Provide the [x, y] coordinate of the cell's center where the given text is located.  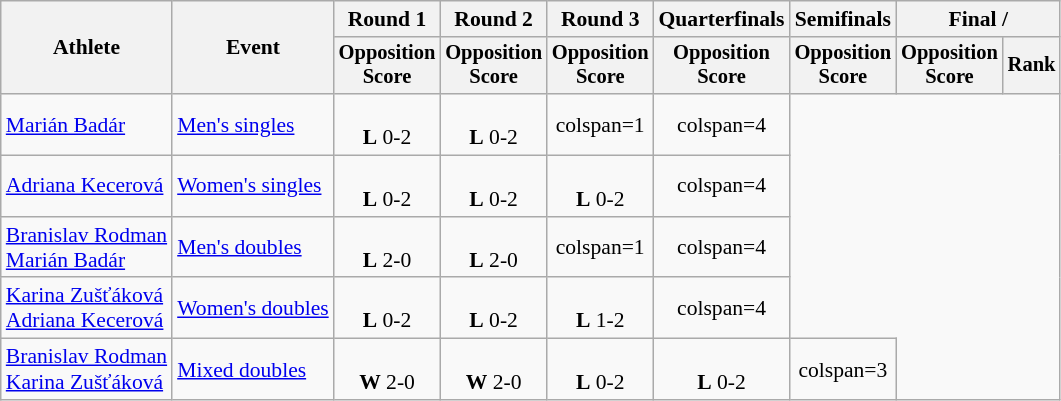
Men's doubles [253, 248]
Karina ZušťákováAdriana Kecerová [86, 308]
Adriana Kecerová [86, 186]
Branislav RodmanMarián Badár [86, 248]
Branislav RodmanKarina Zušťáková [86, 370]
Quarterfinals [722, 19]
Semifinals [844, 19]
Marián Badár [86, 124]
Event [253, 48]
colspan=3 [844, 370]
Final / [978, 19]
Round 2 [494, 19]
Men's singles [253, 124]
Women's singles [253, 186]
Athlete [86, 48]
Women's doubles [253, 308]
Round 1 [388, 19]
L 1-2 [600, 308]
Rank [1032, 66]
Round 3 [600, 19]
Mixed doubles [253, 370]
